Search for the cell housing the specified text and yield its [X, Y] center coordinate. 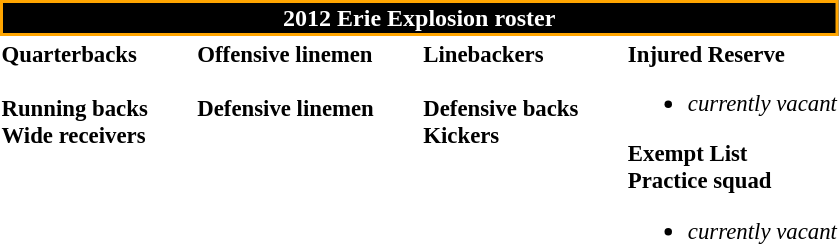
2012 Erie Explosion roster [419, 18]
